Search for the cell housing the specified text and yield its [x, y] center coordinate. 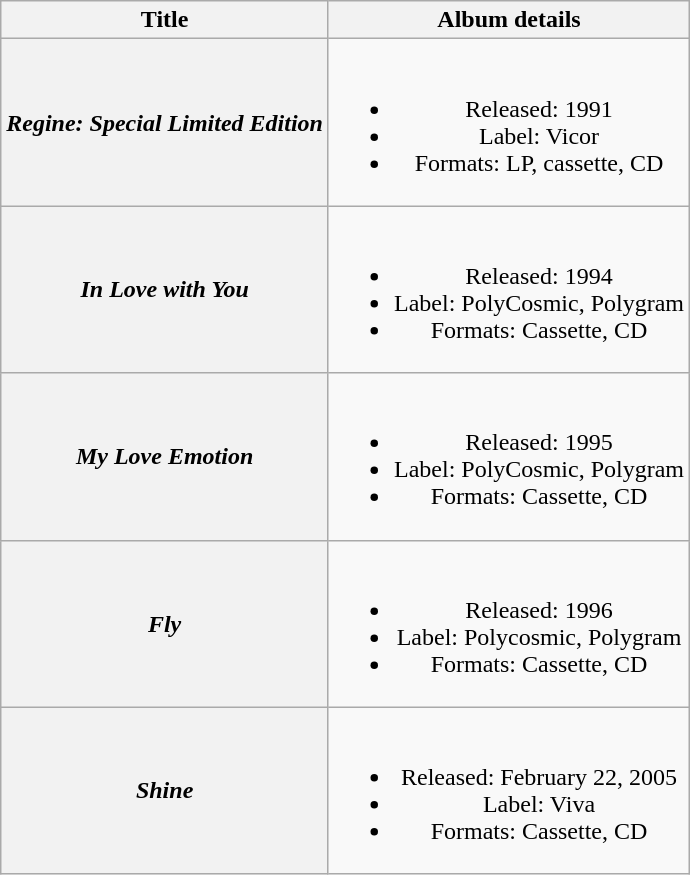
My Love Emotion [165, 456]
Regine: Special Limited Edition [165, 122]
In Love with You [165, 290]
Title [165, 20]
Album details [508, 20]
Released: 1995Label: PolyCosmic, PolygramFormats: Cassette, CD [508, 456]
Fly [165, 624]
Shine [165, 790]
Released: 1991Label: VicorFormats: LP, cassette, CD [508, 122]
Released: February 22, 2005Label: VivaFormats: Cassette, CD [508, 790]
Released: 1996Label: Polycosmic, PolygramFormats: Cassette, CD [508, 624]
Released: 1994Label: PolyCosmic, PolygramFormats: Cassette, CD [508, 290]
